Capture the cell that displays the provided text and extract its (X, Y) central coordinate. 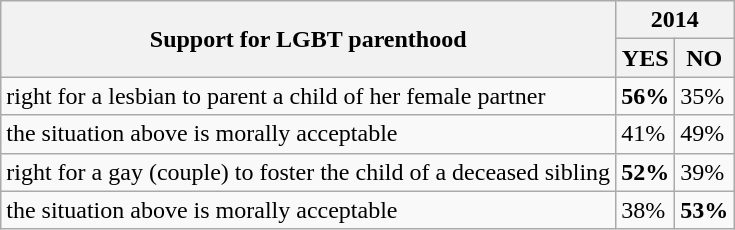
38% (646, 210)
39% (704, 172)
2014 (675, 20)
NO (704, 58)
right for a gay (couple) to foster the child of a deceased sibling (308, 172)
YES (646, 58)
56% (646, 96)
41% (646, 134)
Support for LGBT parenthood (308, 39)
49% (704, 134)
right for a lesbian to parent a child of her female partner (308, 96)
53% (704, 210)
35% (704, 96)
52% (646, 172)
